Capture the cell that displays the provided text and extract its (X, Y) central coordinate. 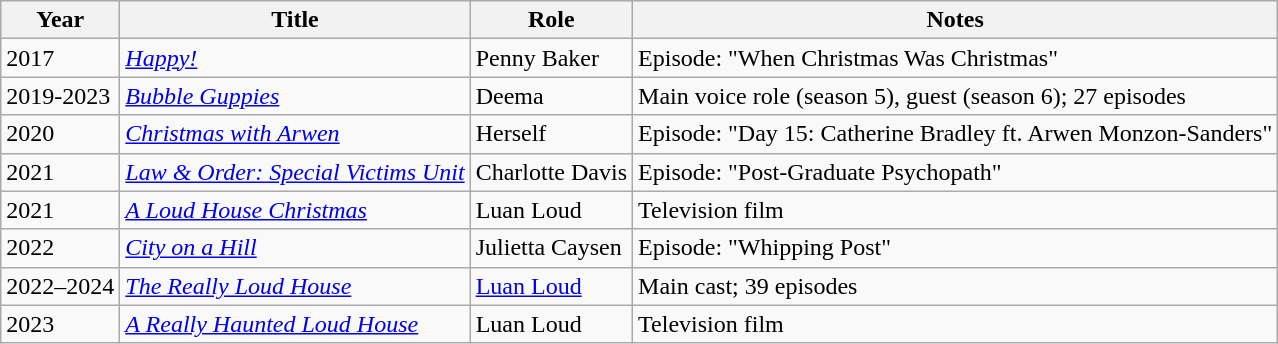
Law & Order: Special Victims Unit (295, 172)
Episode: "Day 15: Catherine Bradley ft. Arwen Monzon-Sanders" (956, 134)
Charlotte Davis (551, 172)
Episode: "Whipping Post" (956, 248)
A Really Haunted Loud House (295, 324)
Bubble Guppies (295, 96)
Year (60, 20)
Title (295, 20)
Main cast; 39 episodes (956, 286)
2022–2024 (60, 286)
Role (551, 20)
Herself (551, 134)
Happy! (295, 58)
Penny Baker (551, 58)
2017 (60, 58)
The Really Loud House (295, 286)
Notes (956, 20)
A Loud House Christmas (295, 210)
2022 (60, 248)
Episode: "Post-Graduate Psychopath" (956, 172)
City on a Hill (295, 248)
2023 (60, 324)
Julietta Caysen (551, 248)
Deema (551, 96)
Main voice role (season 5), guest (season 6); 27 episodes (956, 96)
2020 (60, 134)
Episode: "When Christmas Was Christmas" (956, 58)
Christmas with Arwen (295, 134)
2019-2023 (60, 96)
